Determine the (x, y) coordinate at the center of the cell enclosing the given text.  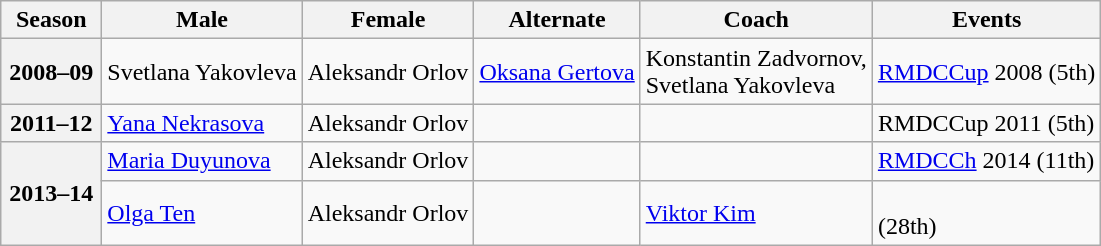
Olga Ten (202, 212)
RMDCCup 2011 (5th) (986, 123)
Coach (756, 20)
2011–12 (52, 123)
Konstantin Zadvornov,Svetlana Yakovleva (756, 72)
Male (202, 20)
Season (52, 20)
2013–14 (52, 194)
2008–09 (52, 72)
(28th) (986, 212)
RMDCCup 2008 (5th) (986, 72)
Yana Nekrasova (202, 123)
RMDCCh 2014 (11th) (986, 161)
Alternate (557, 20)
Female (388, 20)
Oksana Gertova (557, 72)
Maria Duyunova (202, 161)
Events (986, 20)
Viktor Kim (756, 212)
Svetlana Yakovleva (202, 72)
